Extract the (x, y) coordinate from the center of the cell holding the provided text.  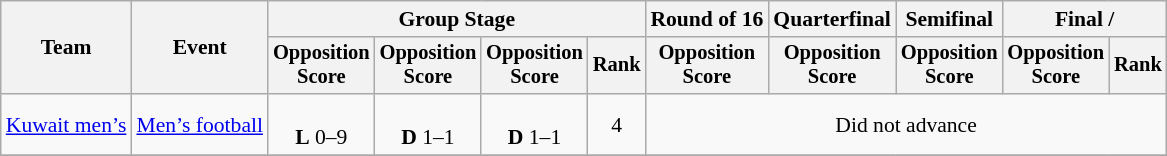
Team (66, 48)
Quarterfinal (832, 19)
L 0–9 (322, 124)
Did not advance (906, 124)
Group Stage (456, 19)
Event (200, 48)
Men’s football (200, 124)
Final / (1085, 19)
Round of 16 (706, 19)
4 (617, 124)
Kuwait men’s (66, 124)
Semifinal (950, 19)
